Pinpoint the cell where the given text exists, returning its [x, y] midpoint coordinate. 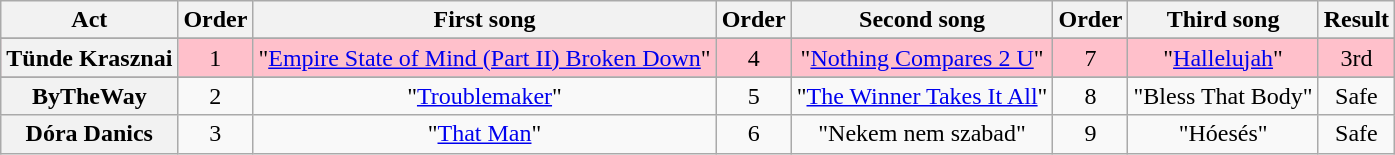
3 [216, 134]
"Hóesés" [1223, 134]
2 [216, 96]
"Nekem nem szabad" [922, 134]
4 [754, 58]
3rd [1356, 58]
8 [1090, 96]
Tünde Krasznai [90, 58]
Third song [1223, 20]
"Nothing Compares 2 U" [922, 58]
5 [754, 96]
Dóra Danics [90, 134]
6 [754, 134]
"Troublemaker" [484, 96]
First song [484, 20]
ByTheWay [90, 96]
Act [90, 20]
Second song [922, 20]
"Hallelujah" [1223, 58]
9 [1090, 134]
1 [216, 58]
Result [1356, 20]
"That Man" [484, 134]
7 [1090, 58]
"Bless That Body" [1223, 96]
"Empire State of Mind (Part II) Broken Down" [484, 58]
"The Winner Takes It All" [922, 96]
